Capture the cell that displays the provided text and extract its [x, y] central coordinate. 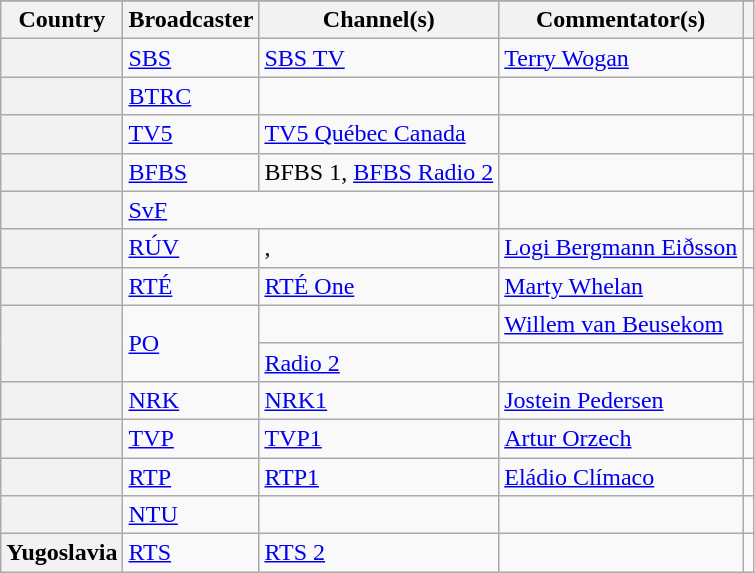
SBS [191, 58]
NRK1 [379, 400]
SvF [311, 210]
Yugoslavia [62, 553]
Radio 2 [379, 362]
Eládio Clímaco [621, 477]
RTP [191, 477]
Channel(s) [379, 20]
BFBS [191, 172]
RÚV [191, 248]
NRK [191, 400]
TVP [191, 438]
Marty Whelan [621, 286]
, [379, 248]
Logi Bergmann Eiðsson [621, 248]
NTU [191, 515]
RTÉ One [379, 286]
TVP1 [379, 438]
RTS 2 [379, 553]
SBS TV [379, 58]
PO [191, 343]
Country [62, 20]
BFBS 1, BFBS Radio 2 [379, 172]
RTP1 [379, 477]
Artur Orzech [621, 438]
RTS [191, 553]
Broadcaster [191, 20]
Terry Wogan [621, 58]
TV5 Québec Canada [379, 134]
Jostein Pedersen [621, 400]
BTRC [191, 96]
Willem van Beusekom [621, 324]
Commentator(s) [621, 20]
TV5 [191, 134]
RTÉ [191, 286]
